Locate the cell with the specified text and output its [x, y] center coordinate. 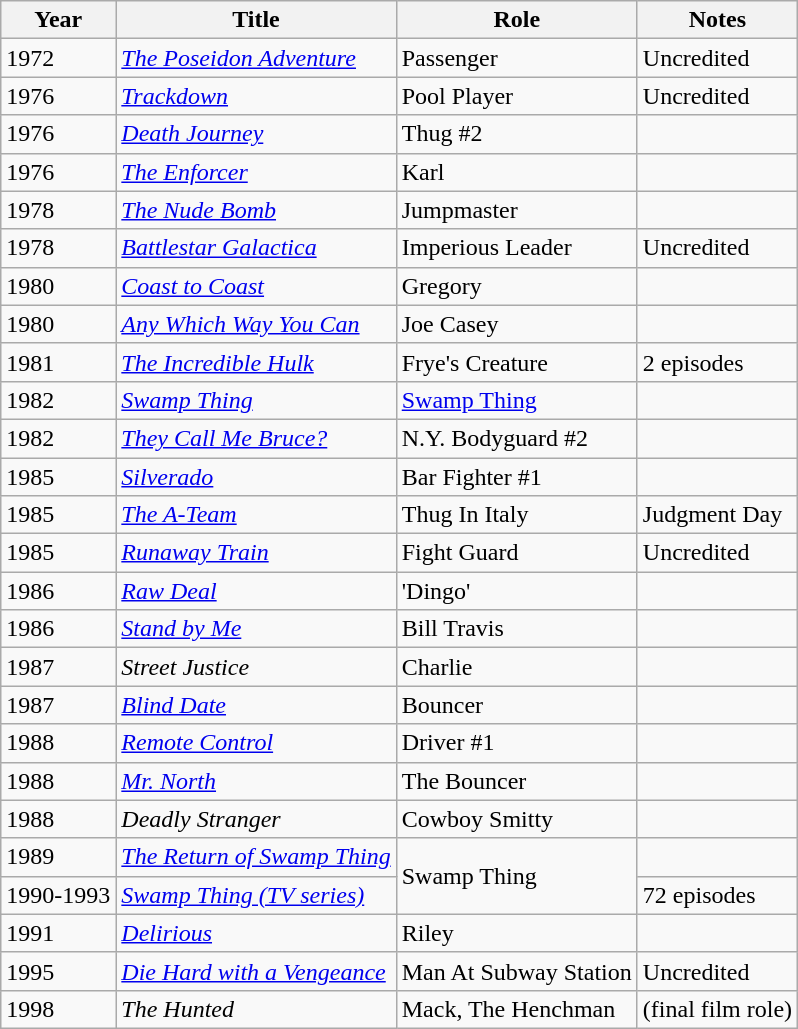
1995 [58, 971]
Charlie [516, 667]
Driver #1 [516, 743]
Judgment Day [717, 515]
The Enforcer [256, 172]
1989 [58, 857]
Gregory [516, 286]
(final film role) [717, 1009]
The Poseidon Adventure [256, 58]
The Return of Swamp Thing [256, 857]
Mr. North [256, 781]
72 episodes [717, 895]
N.Y. Bodyguard #2 [516, 438]
Pool Player [516, 96]
Trackdown [256, 96]
Thug In Italy [516, 515]
Frye's Creature [516, 362]
Street Justice [256, 667]
Mack, The Henchman [516, 1009]
Man At Subway Station [516, 971]
Swamp Thing (TV series) [256, 895]
Thug #2 [516, 134]
Coast to Coast [256, 286]
Role [516, 20]
Deadly Stranger [256, 819]
1998 [58, 1009]
Stand by Me [256, 629]
1972 [58, 58]
Year [58, 20]
The Hunted [256, 1009]
Death Journey [256, 134]
The Incredible Hulk [256, 362]
1991 [58, 933]
Notes [717, 20]
1981 [58, 362]
Cowboy Smitty [516, 819]
Karl [516, 172]
Runaway Train [256, 553]
Remote Control [256, 743]
Imperious Leader [516, 248]
Battlestar Galactica [256, 248]
Fight Guard [516, 553]
Title [256, 20]
Passenger [516, 58]
The A-Team [256, 515]
Jumpmaster [516, 210]
Blind Date [256, 705]
The Bouncer [516, 781]
Any Which Way You Can [256, 324]
Die Hard with a Vengeance [256, 971]
The Nude Bomb [256, 210]
Delirious [256, 933]
Joe Casey [516, 324]
1990-1993 [58, 895]
Silverado [256, 477]
Bar Fighter #1 [516, 477]
Riley [516, 933]
Bouncer [516, 705]
Bill Travis [516, 629]
They Call Me Bruce? [256, 438]
Raw Deal [256, 591]
2 episodes [717, 362]
'Dingo' [516, 591]
